Return the [X, Y] coordinate for the center point of the cell that contains the specified text.  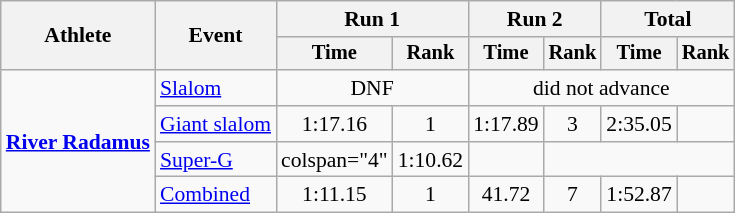
did not advance [601, 88]
1:52.87 [638, 195]
3 [573, 124]
41.72 [506, 195]
1:11.15 [334, 195]
Combined [216, 195]
Run 2 [534, 19]
Giant slalom [216, 124]
1:17.16 [334, 124]
2:35.05 [638, 124]
1:10.62 [430, 160]
Athlete [78, 36]
DNF [372, 88]
Slalom [216, 88]
Super-G [216, 160]
1:17.89 [506, 124]
Event [216, 36]
River Radamus [78, 141]
colspan="4" [334, 160]
Run 1 [372, 19]
7 [573, 195]
Total [668, 19]
